Search for the cell housing the specified text and yield its (X, Y) center coordinate. 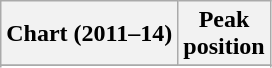
Peakposition (224, 34)
Chart (2011–14) (90, 34)
